Provide the [X, Y] coordinate of the cell's center where the given text is located.  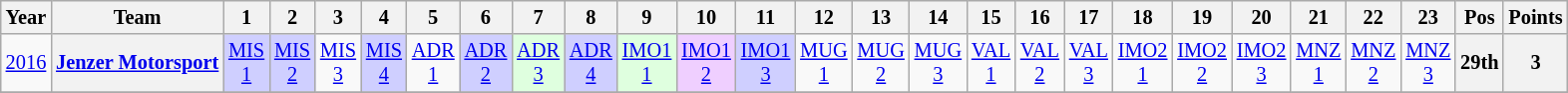
IMO22 [1202, 63]
MIS4 [384, 63]
IMO23 [1262, 63]
20 [1262, 17]
VAL1 [991, 63]
22 [1372, 17]
8 [590, 17]
2 [292, 17]
21 [1319, 17]
Jenzer Motorsport [138, 63]
IMO11 [647, 63]
1 [246, 17]
MUG1 [824, 63]
6 [487, 17]
Team [138, 17]
17 [1089, 17]
13 [880, 17]
MNZ3 [1428, 63]
11 [766, 17]
MIS2 [292, 63]
12 [824, 17]
ADR3 [539, 63]
MUG2 [880, 63]
IMO13 [766, 63]
VAL3 [1089, 63]
5 [433, 17]
10 [706, 17]
14 [938, 17]
16 [1039, 17]
18 [1143, 17]
VAL2 [1039, 63]
2016 [26, 63]
MIS1 [246, 63]
29th [1479, 63]
IMO21 [1143, 63]
Points [1535, 17]
IMO12 [706, 63]
ADR1 [433, 63]
MUG3 [938, 63]
ADR4 [590, 63]
MIS3 [338, 63]
Pos [1479, 17]
MNZ2 [1372, 63]
ADR2 [487, 63]
9 [647, 17]
4 [384, 17]
23 [1428, 17]
19 [1202, 17]
MNZ1 [1319, 63]
7 [539, 17]
15 [991, 17]
Year [26, 17]
